Search for the cell housing the specified text and yield its (x, y) center coordinate. 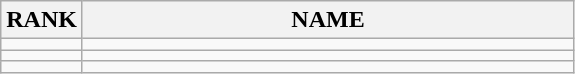
NAME (328, 20)
RANK (42, 20)
